Return the (x, y) coordinate for the center point of the cell that contains the specified text.  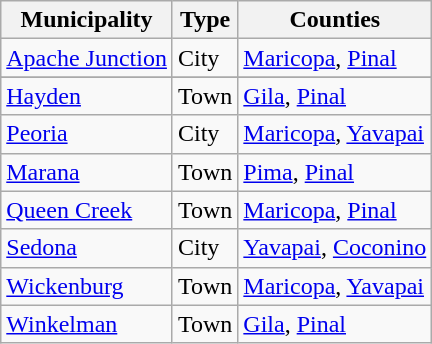
Peoria (87, 134)
Municipality (87, 20)
Sedona (87, 248)
Apache Junction (87, 58)
Winkelman (87, 324)
Yavapai, Coconino (335, 248)
Marana (87, 172)
Wickenburg (87, 286)
Queen Creek (87, 210)
Hayden (87, 96)
Type (204, 20)
Pima, Pinal (335, 172)
Counties (335, 20)
